Pinpoint the cell where the given text exists, returning its (x, y) midpoint coordinate. 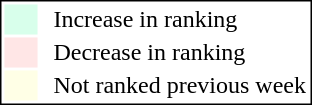
Not ranked previous week (180, 85)
Increase in ranking (180, 19)
Decrease in ranking (180, 53)
